Search for the cell housing the specified text and yield its [x, y] center coordinate. 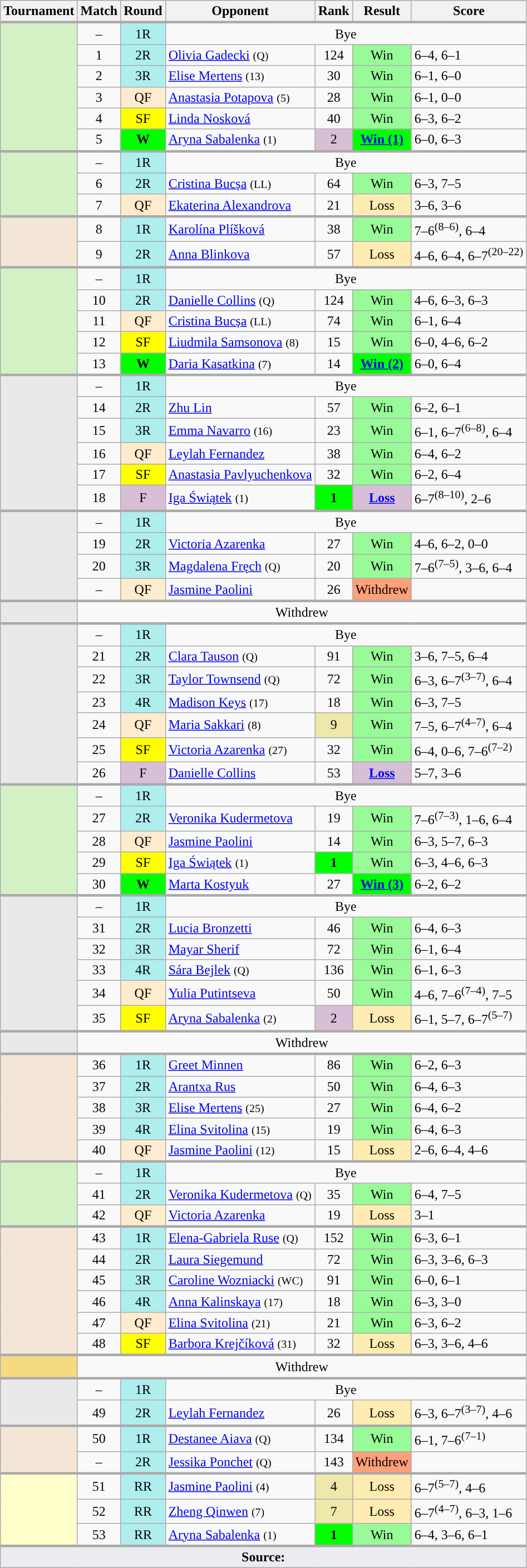
4–6, 6–4, 6–7(20–22) [469, 255]
134 [334, 1438]
7–6(7–5), 3–6, 6–4 [469, 566]
3–6, 3–6 [469, 205]
Linda Nosková [240, 118]
Aryna Sabalenka (2) [240, 1018]
136 [334, 970]
6–7(8–10), 2–6 [469, 498]
6–0, 4–6, 6–2 [469, 343]
24 [99, 725]
Daria Kasatkina (7) [240, 364]
6–4, 7–5 [469, 1194]
6–1, 6–0 [469, 76]
Sára Bejlek (Q) [240, 970]
Arantxa Rus [240, 1086]
6–4, 6–1 [469, 55]
11 [99, 321]
Taylor Townsend (Q) [240, 679]
Anna Blinkova [240, 255]
6–0, 6–4 [469, 364]
6–3, 4–6, 6–3 [469, 863]
17 [99, 475]
Anastasia Pavlyuchenkova [240, 475]
Caroline Wozniacki (WC) [240, 1281]
Emma Navarro (16) [240, 430]
152 [334, 1238]
Win (3) [382, 885]
5 [99, 140]
Match [99, 12]
Veronika Kudermetova [240, 818]
Anna Kalinskaya (17) [240, 1302]
Victoria Azarenka (27) [240, 750]
6–4, 3–6, 6–1 [469, 1535]
Jasmine Paolini (4) [240, 1486]
Karolína Plíšková [240, 229]
Ekaterina Alexandrova [240, 205]
6–2, 6–1 [469, 408]
4–6, 6–3, 6–3 [469, 300]
Win (1) [382, 140]
6–3, 3–6, 4–6 [469, 1344]
6–1, 0–0 [469, 97]
Elena-Gabriela Ruse (Q) [240, 1238]
Laura Siegemund [240, 1259]
37 [99, 1086]
Danielle Collins [240, 773]
6–3, 6–7(3–7), 4–6 [469, 1413]
6–2, 6–2 [469, 885]
6–1, 5–7, 6–7(5–7) [469, 1018]
41 [99, 1194]
16 [99, 453]
Jessika Ponchet (Q) [240, 1462]
43 [99, 1238]
44 [99, 1259]
6–3, 6–1 [469, 1238]
12 [99, 343]
Liudmila Samsonova (8) [240, 343]
Source: [264, 1557]
Maria Sakkari (8) [240, 725]
5–7, 3–6 [469, 773]
Zhu Lin [240, 408]
42 [99, 1216]
3 [99, 97]
6–3, 5–7, 6–3 [469, 841]
6–2, 6–4 [469, 475]
6–7(4–7), 6–3, 1–6 [469, 1511]
6–1, 6–3 [469, 970]
Elise Mertens (25) [240, 1108]
Rank [334, 12]
39 [99, 1129]
2–6, 6–4, 4–6 [469, 1150]
Zheng Qinwen (7) [240, 1511]
Marta Kostyuk [240, 885]
Win (2) [382, 364]
48 [99, 1344]
31 [99, 928]
6–2, 6–3 [469, 1065]
22 [99, 679]
Score [469, 12]
45 [99, 1281]
Olivia Gadecki (Q) [240, 55]
Clara Tauson (Q) [240, 656]
6–3, 3–6, 6–3 [469, 1259]
Madison Keys (17) [240, 702]
6–3, 3–0 [469, 1302]
25 [99, 750]
34 [99, 993]
Mayar Sherif [240, 949]
36 [99, 1065]
6–0, 6–3 [469, 140]
Tournament [39, 12]
Anastasia Potapova (5) [240, 97]
47 [99, 1323]
143 [334, 1462]
6–7(5–7), 4–6 [469, 1486]
Veronika Kudermetova (Q) [240, 1194]
6–4, 0–6, 7–6(7–2) [469, 750]
Danielle Collins (Q) [240, 300]
Yulia Putintseva [240, 993]
Magdalena Fręch (Q) [240, 566]
74 [334, 321]
7–6(8–6), 6–4 [469, 229]
3–6, 7–5, 6–4 [469, 656]
7–6(7–3), 1–6, 6–4 [469, 818]
49 [99, 1413]
33 [99, 970]
Round [143, 12]
52 [99, 1511]
8 [99, 229]
7–5, 6–7(4–7), 6–4 [469, 725]
Lucia Bronzetti [240, 928]
Greet Minnen [240, 1065]
6–3, 6–7(3–7), 6–4 [469, 679]
10 [99, 300]
Opponent [240, 12]
Elina Svitolina (21) [240, 1323]
Destanee Aiava (Q) [240, 1438]
Elina Svitolina (15) [240, 1129]
6–0, 6–1 [469, 1281]
4–6, 7–6(7–4), 7–5 [469, 993]
6–1, 7–6(7–1) [469, 1438]
3–1 [469, 1216]
4–6, 6–2, 0–0 [469, 543]
51 [99, 1486]
64 [334, 183]
86 [334, 1065]
6–1, 6–7(6–8), 6–4 [469, 430]
6 [99, 183]
Result [382, 12]
Elise Mertens (13) [240, 76]
Barbora Krejčíková (31) [240, 1344]
13 [99, 364]
Jasmine Paolini (12) [240, 1150]
29 [99, 863]
